Return the [X, Y] coordinate for the center point of the cell that contains the specified text.  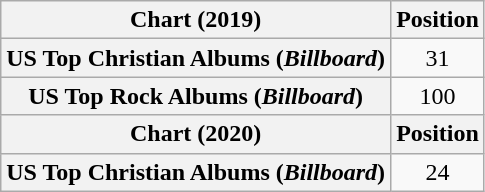
31 [438, 58]
Chart (2020) [196, 134]
24 [438, 172]
100 [438, 96]
US Top Rock Albums (Billboard) [196, 96]
Chart (2019) [196, 20]
